Extract the [X, Y] coordinate from the center of the cell holding the provided text.  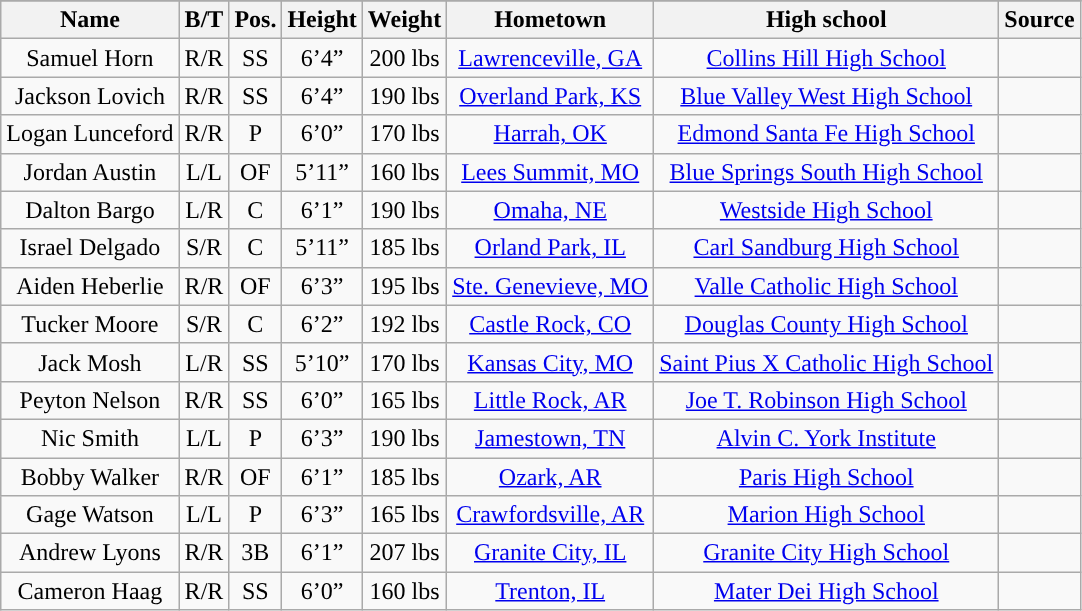
Kansas City, MO [550, 362]
Granite City High School [826, 553]
Nic Smith [90, 438]
Lees Summit, MO [550, 172]
Ste. Genevieve, MO [550, 286]
Source [1040, 20]
Overland Park, KS [550, 96]
Jackson Lovich [90, 96]
Pos. [256, 20]
3B [256, 553]
Height [322, 20]
Paris High School [826, 477]
195 lbs [404, 286]
192 lbs [404, 324]
207 lbs [404, 553]
Alvin C. York Institute [826, 438]
Marion High School [826, 515]
Jamestown, TN [550, 438]
200 lbs [404, 58]
Peyton Nelson [90, 400]
Dalton Bargo [90, 210]
6’2” [322, 324]
Saint Pius X Catholic High School [826, 362]
Aiden Heberlie [90, 286]
Hometown [550, 20]
Trenton, IL [550, 591]
Tucker Moore [90, 324]
Douglas County High School [826, 324]
Edmond Santa Fe High School [826, 134]
5’10” [322, 362]
Valle Catholic High School [826, 286]
High school [826, 20]
Jordan Austin [90, 172]
Mater Dei High School [826, 591]
Granite City, IL [550, 553]
Samuel Horn [90, 58]
Andrew Lyons [90, 553]
Westside High School [826, 210]
Name [90, 20]
Gage Watson [90, 515]
Blue Valley West High School [826, 96]
Logan Lunceford [90, 134]
Blue Springs South High School [826, 172]
Israel Delgado [90, 248]
Crawfordsville, AR [550, 515]
Weight [404, 20]
B/T [204, 20]
Omaha, NE [550, 210]
Lawrenceville, GA [550, 58]
Harrah, OK [550, 134]
Castle Rock, CO [550, 324]
Carl Sandburg High School [826, 248]
Orland Park, IL [550, 248]
Jack Mosh [90, 362]
Little Rock, AR [550, 400]
Cameron Haag [90, 591]
Ozark, AR [550, 477]
Bobby Walker [90, 477]
Collins Hill High School [826, 58]
Joe T. Robinson High School [826, 400]
